For the text-containing cell, return its midpoint in [x, y] coordinate format. 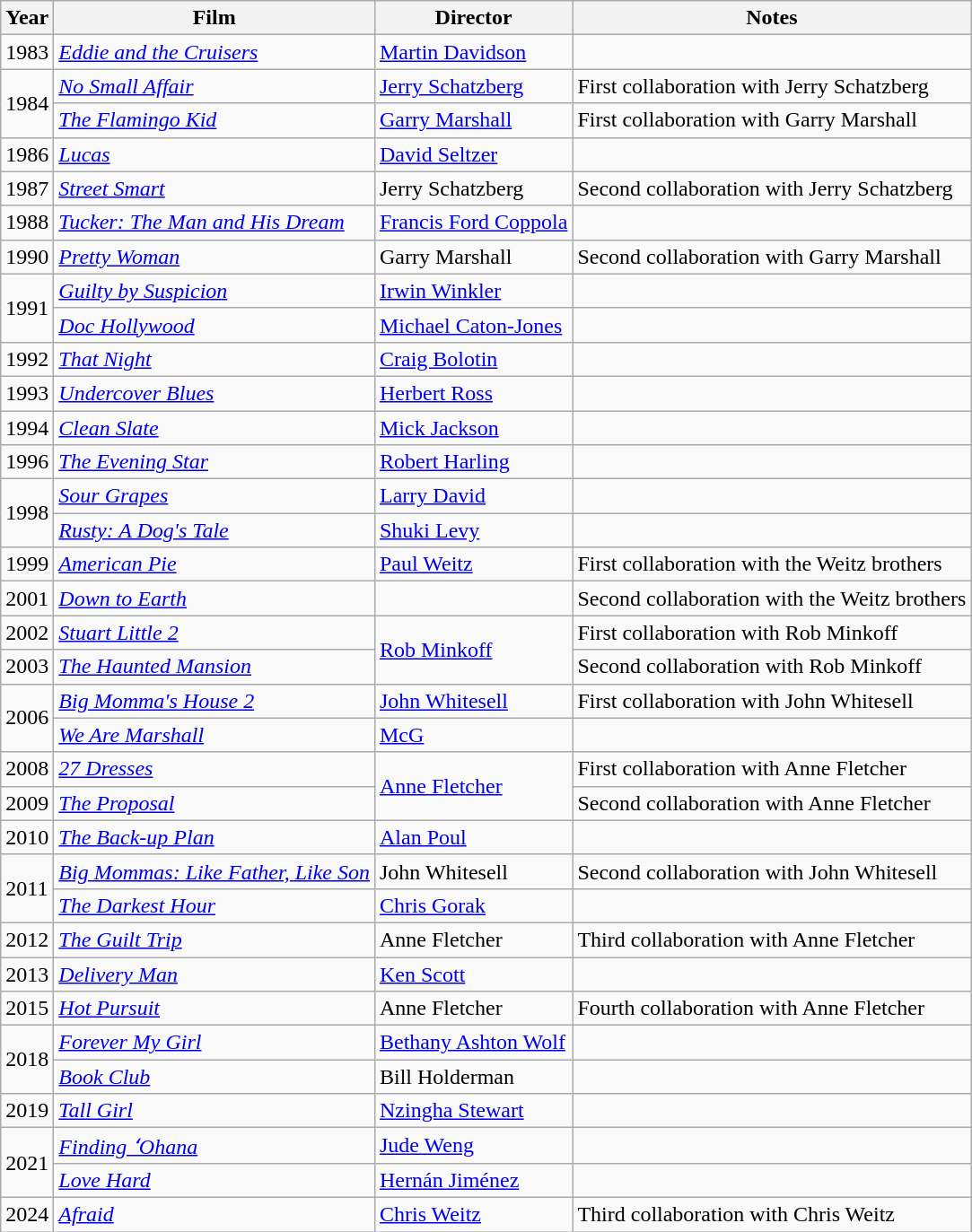
1983 [27, 52]
2008 [27, 769]
Finding ʻOhana [215, 1146]
1992 [27, 359]
No Small Affair [215, 86]
Eddie and the Cruisers [215, 52]
2019 [27, 1111]
Bill Holderman [473, 1077]
Robert Harling [473, 462]
1994 [27, 428]
Michael Caton-Jones [473, 325]
2006 [27, 718]
Hernán Jiménez [473, 1180]
Herbert Ross [473, 393]
First collaboration with Anne Fletcher [772, 769]
Director [473, 18]
2010 [27, 837]
2009 [27, 803]
Third collaboration with Anne Fletcher [772, 939]
2001 [27, 599]
Delivery Man [215, 974]
Hot Pursuit [215, 1009]
Second collaboration with Garry Marshall [772, 257]
1991 [27, 308]
Fourth collaboration with Anne Fletcher [772, 1009]
Second collaboration with Anne Fletcher [772, 803]
Rob Minkoff [473, 650]
Undercover Blues [215, 393]
1988 [27, 223]
1993 [27, 393]
Mick Jackson [473, 428]
Afraid [215, 1214]
Second collaboration with the Weitz brothers [772, 599]
2018 [27, 1060]
The Evening Star [215, 462]
Film [215, 18]
Clean Slate [215, 428]
Second collaboration with Jerry Schatzberg [772, 188]
First collaboration with the Weitz brothers [772, 564]
Year [27, 18]
2013 [27, 974]
Lucas [215, 154]
Alan Poul [473, 837]
Guilty by Suspicion [215, 291]
Down to Earth [215, 599]
Third collaboration with Chris Weitz [772, 1214]
Book Club [215, 1077]
1986 [27, 154]
Notes [772, 18]
Second collaboration with Rob Minkoff [772, 667]
First collaboration with Rob Minkoff [772, 633]
1996 [27, 462]
First collaboration with Jerry Schatzberg [772, 86]
1998 [27, 513]
Larry David [473, 496]
The Haunted Mansion [215, 667]
Love Hard [215, 1180]
We Are Marshall [215, 735]
The Guilt Trip [215, 939]
Shuki Levy [473, 530]
27 Dresses [215, 769]
Stuart Little 2 [215, 633]
Francis Ford Coppola [473, 223]
Jude Weng [473, 1146]
1987 [27, 188]
2011 [27, 888]
Rusty: A Dog's Tale [215, 530]
Irwin Winkler [473, 291]
2003 [27, 667]
2024 [27, 1214]
First collaboration with Garry Marshall [772, 120]
Chris Gorak [473, 905]
The Flamingo Kid [215, 120]
American Pie [215, 564]
Pretty Woman [215, 257]
Tall Girl [215, 1111]
Bethany Ashton Wolf [473, 1043]
Craig Bolotin [473, 359]
Big Momma's House 2 [215, 701]
Ken Scott [473, 974]
2021 [27, 1163]
First collaboration with John Whitesell [772, 701]
Sour Grapes [215, 496]
Tucker: The Man and His Dream [215, 223]
The Darkest Hour [215, 905]
1984 [27, 103]
That Night [215, 359]
1999 [27, 564]
Martin Davidson [473, 52]
Paul Weitz [473, 564]
Nzingha Stewart [473, 1111]
Big Mommas: Like Father, Like Son [215, 871]
Chris Weitz [473, 1214]
David Seltzer [473, 154]
Street Smart [215, 188]
Doc Hollywood [215, 325]
1990 [27, 257]
The Proposal [215, 803]
McG [473, 735]
Forever My Girl [215, 1043]
Second collaboration with John Whitesell [772, 871]
2015 [27, 1009]
2012 [27, 939]
The Back-up Plan [215, 837]
2002 [27, 633]
